Return the (x, y) coordinate for the center point of the cell that contains the specified text.  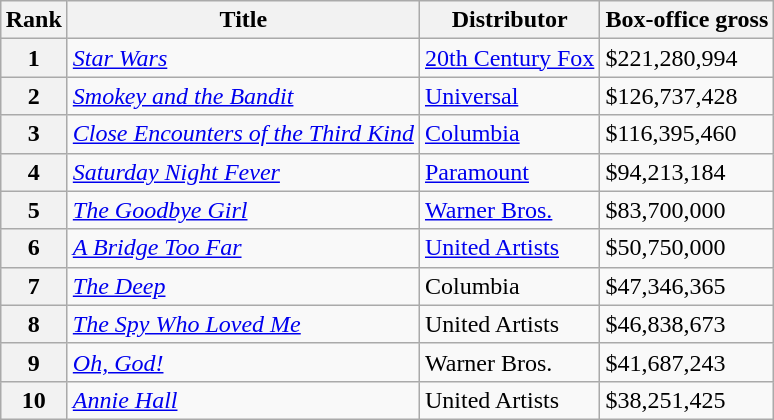
Rank (34, 20)
The Goodbye Girl (243, 210)
$38,251,425 (687, 400)
Annie Hall (243, 400)
Smokey and the Bandit (243, 96)
Box-office gross (687, 20)
Star Wars (243, 58)
7 (34, 286)
6 (34, 248)
8 (34, 324)
$126,737,428 (687, 96)
Universal (509, 96)
5 (34, 210)
1 (34, 58)
4 (34, 172)
$94,213,184 (687, 172)
3 (34, 134)
Paramount (509, 172)
$83,700,000 (687, 210)
Distributor (509, 20)
Saturday Night Fever (243, 172)
$41,687,243 (687, 362)
The Spy Who Loved Me (243, 324)
Oh, God! (243, 362)
$47,346,365 (687, 286)
$116,395,460 (687, 134)
$50,750,000 (687, 248)
$46,838,673 (687, 324)
Close Encounters of the Third Kind (243, 134)
9 (34, 362)
10 (34, 400)
$221,280,994 (687, 58)
20th Century Fox (509, 58)
2 (34, 96)
A Bridge Too Far (243, 248)
The Deep (243, 286)
Title (243, 20)
